Return (X, Y) of the center of cell containing provided text 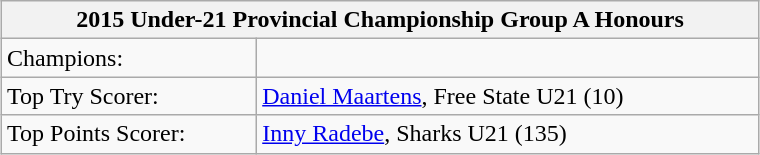
Inny Radebe, Sharks U21 (135) (508, 134)
Top Try Scorer: (130, 96)
Daniel Maartens, Free State U21 (10) (508, 96)
Top Points Scorer: (130, 134)
Champions: (130, 58)
2015 Under-21 Provincial Championship Group A Honours (380, 20)
